Identify which cell holds the provided text, then report its [x, y] central coordinate. 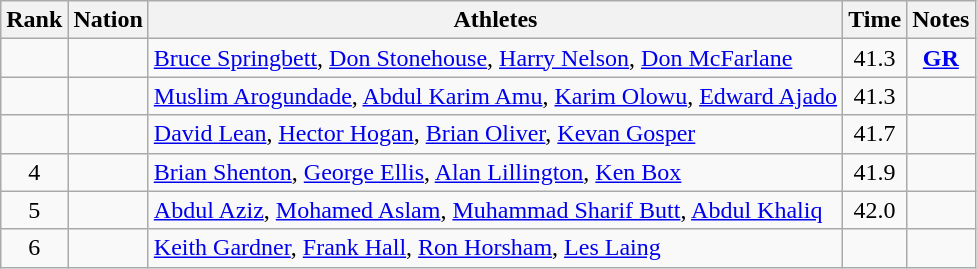
41.9 [875, 172]
6 [34, 248]
Keith Gardner, Frank Hall, Ron Horsham, Les Laing [495, 248]
Abdul Aziz, Mohamed Aslam, Muhammad Sharif Butt, Abdul Khaliq [495, 210]
42.0 [875, 210]
5 [34, 210]
Nation [108, 20]
David Lean, Hector Hogan, Brian Oliver, Kevan Gosper [495, 134]
4 [34, 172]
Time [875, 20]
Athletes [495, 20]
Rank [34, 20]
Bruce Springbett, Don Stonehouse, Harry Nelson, Don McFarlane [495, 58]
GR [941, 58]
41.7 [875, 134]
Notes [941, 20]
Brian Shenton, George Ellis, Alan Lillington, Ken Box [495, 172]
Muslim Arogundade, Abdul Karim Amu, Karim Olowu, Edward Ajado [495, 96]
